Find where the given text appears and provide that cell's center as [x, y] coordinate. 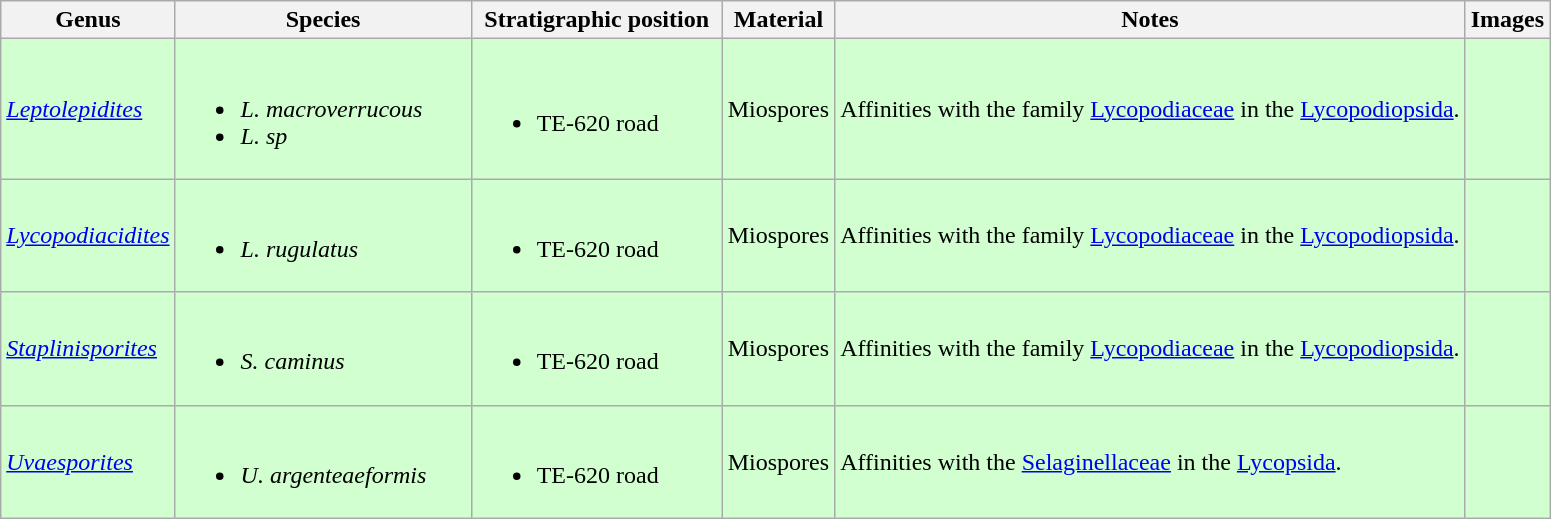
Lycopodiacidites [88, 236]
Leptolepidites [88, 109]
Species [323, 20]
Stratigraphic position [596, 20]
Images [1507, 20]
Material [778, 20]
U. argenteaeformis [323, 462]
Uvaesporites [88, 462]
S. caminus [323, 348]
Genus [88, 20]
Affinities with the Selaginellaceae in the Lycopsida. [1150, 462]
Notes [1150, 20]
L. macroverrucousL. sp [323, 109]
L. rugulatus [323, 236]
Staplinisporites [88, 348]
